Output the (X, Y) coordinate of the center of the cell containing the given text.  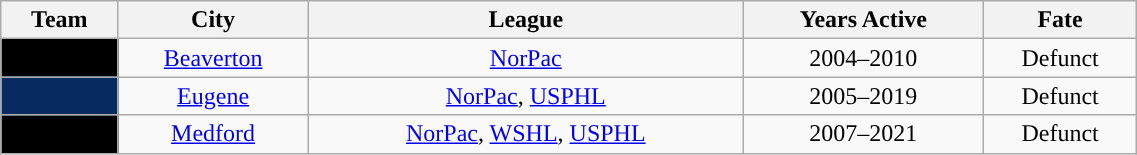
2007–2021 (863, 134)
Medford (213, 134)
Fate (1060, 20)
League (526, 20)
NorPac, WSHL, USPHL (526, 134)
NorPac (526, 58)
Beaverton (213, 58)
NorPac, USPHL (526, 96)
Eugene (213, 96)
2004–2010 (863, 58)
Team (60, 20)
City (213, 20)
Years Active (863, 20)
2005–2019 (863, 96)
